Detect which cell encompasses the target text, then output its (x, y) center coordinate. 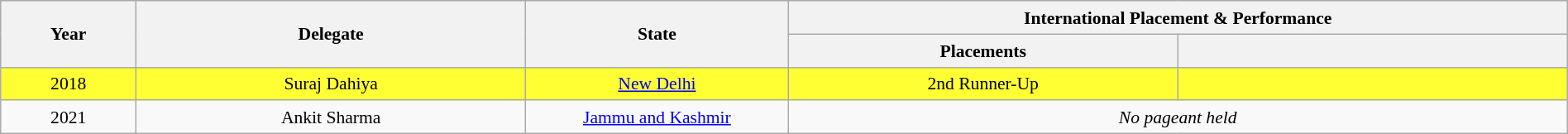
New Delhi (657, 84)
State (657, 34)
Delegate (331, 34)
2021 (69, 117)
Ankit Sharma (331, 117)
2018 (69, 84)
International Placement & Performance (1178, 17)
2nd Runner-Up (982, 84)
No pageant held (1178, 117)
Jammu and Kashmir (657, 117)
Year (69, 34)
Placements (982, 50)
Suraj Dahiya (331, 84)
